Detect which cell encompasses the target text, then output its [x, y] center coordinate. 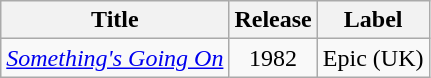
Epic (UK) [373, 58]
Something's Going On [115, 58]
1982 [273, 58]
Title [115, 20]
Release [273, 20]
Label [373, 20]
